Extract the [X, Y] coordinate from the center of the cell holding the provided text.  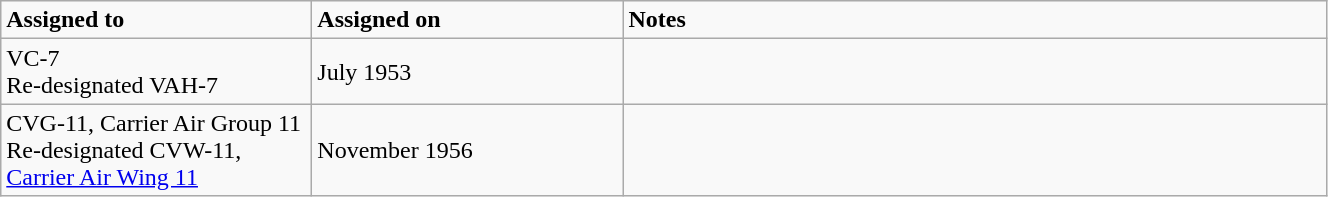
July 1953 [468, 72]
CVG-11, Carrier Air Group 11Re-designated CVW-11, Carrier Air Wing 11 [156, 150]
Assigned on [468, 20]
Assigned to [156, 20]
November 1956 [468, 150]
VC-7Re-designated VAH-7 [156, 72]
Notes [975, 20]
